Scan for the cell matching the given text and deliver its (X, Y) coordinate at center. 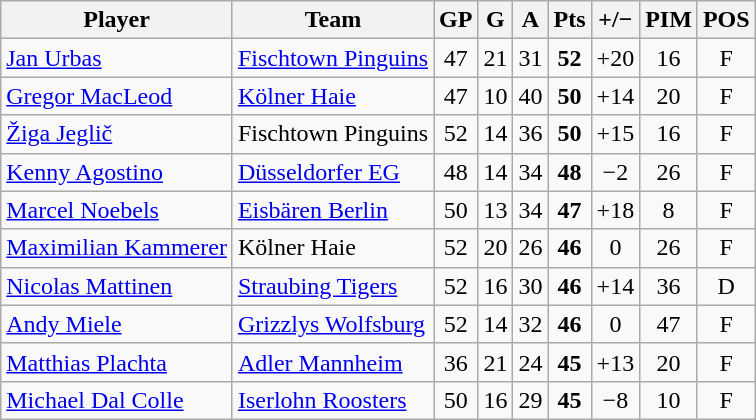
Straubing Tigers (332, 286)
+/− (616, 20)
Player (117, 20)
31 (530, 58)
+20 (616, 58)
13 (496, 210)
30 (530, 286)
G (496, 20)
Matthias Plachta (117, 362)
A (530, 20)
+13 (616, 362)
+18 (616, 210)
Gregor MacLeod (117, 96)
PIM (669, 20)
Maximilian Kammerer (117, 248)
Düsseldorfer EG (332, 172)
32 (530, 324)
Grizzlys Wolfsburg (332, 324)
D (726, 286)
Adler Mannheim (332, 362)
Marcel Noebels (117, 210)
Michael Dal Colle (117, 400)
Team (332, 20)
Jan Urbas (117, 58)
29 (530, 400)
24 (530, 362)
8 (669, 210)
Andy Miele (117, 324)
Žiga Jeglič (117, 134)
−8 (616, 400)
−2 (616, 172)
POS (726, 20)
Kenny Agostino (117, 172)
Iserlohn Roosters (332, 400)
GP (456, 20)
Pts (570, 20)
Eisbären Berlin (332, 210)
40 (530, 96)
+15 (616, 134)
Nicolas Mattinen (117, 286)
